Output the [x, y] coordinate of the center of the cell containing the given text.  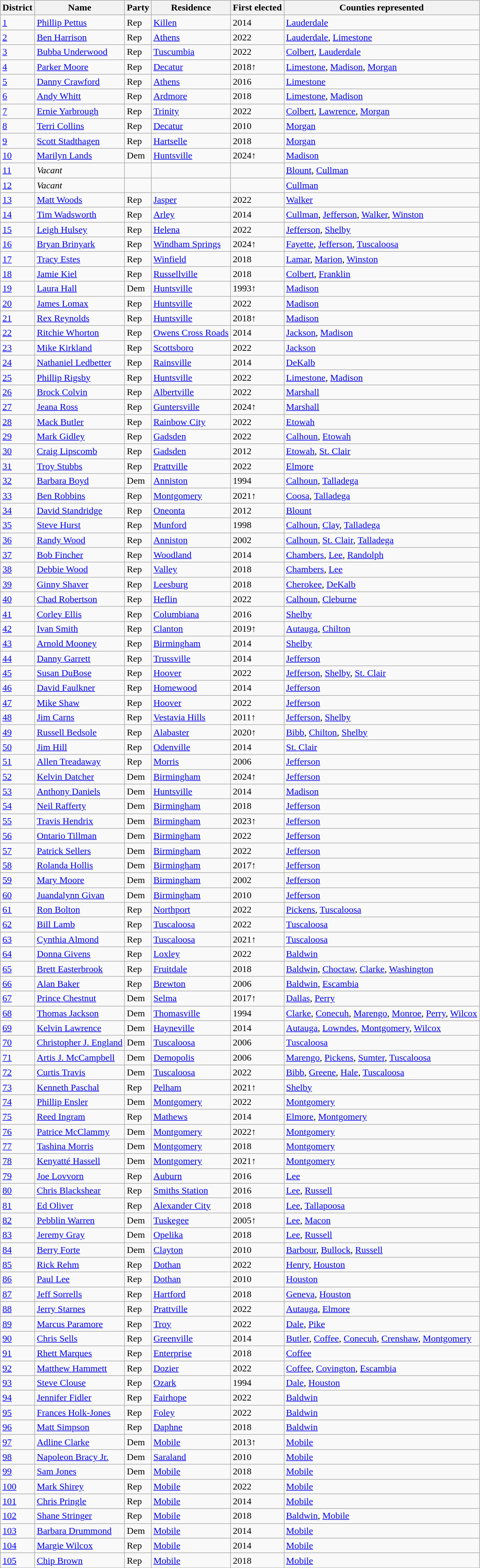
Arley [191, 215]
Randy Wood [80, 540]
44 [17, 659]
14 [17, 215]
Lamar, Marion, Winston [382, 259]
Travis Hendrix [80, 821]
Greenville [191, 1338]
Dozier [191, 1368]
Baldwin, Mobile [382, 1516]
Lauderdale, Limestone [382, 37]
45 [17, 673]
80 [17, 1191]
Calhoun, Cleburne [382, 599]
Name [80, 8]
Colbert, Lawrence, Morgan [382, 111]
Bob Fincher [80, 555]
21 [17, 318]
2020↑ [257, 732]
Bryan Brinyark [80, 244]
57 [17, 850]
64 [17, 954]
Marilyn Lands [80, 155]
Butler, Coffee, Conecuh, Crenshaw, Montgomery [382, 1338]
Autauga, Elmore [382, 1309]
Rainbow City [191, 422]
60 [17, 895]
Vestavia Hills [191, 718]
22 [17, 333]
Ernie Yarbrough [80, 111]
Henry, Houston [382, 1265]
Ritchie Whorton [80, 333]
Party [138, 8]
Pelham [191, 1087]
9 [17, 141]
11 [17, 170]
First elected [257, 8]
Walker [382, 200]
Ozark [191, 1383]
92 [17, 1368]
Hartford [191, 1294]
35 [17, 525]
Hartselle [191, 141]
Allen Treadaway [80, 762]
Chris Pringle [80, 1501]
43 [17, 643]
Cherokee, DeKalb [382, 584]
Odenville [191, 747]
Rhett Marques [80, 1353]
Leigh Hulsey [80, 230]
Pickens, Tuscaloosa [382, 910]
Jackson [382, 348]
Clanton [191, 629]
Phillip Pettus [80, 23]
104 [17, 1545]
Rolanda Hollis [80, 865]
Guntersville [191, 407]
Jim Carns [80, 718]
58 [17, 865]
Cynthia Almond [80, 939]
Margie Wilcox [80, 1545]
2 [17, 37]
Mary Moore [80, 880]
Smiths Station [191, 1191]
Phillip Ensler [80, 1102]
Calhoun, Talladega [382, 481]
16 [17, 244]
40 [17, 599]
Ben Harrison [80, 37]
Scottsboro [191, 348]
Chambers, Lee, Randolph [382, 555]
Albertville [191, 392]
89 [17, 1324]
Phillip Rigsby [80, 377]
Lee, Macon [382, 1220]
Jamie Kiel [80, 274]
Andy Whitt [80, 96]
Jefferson, Shelby, St. Clair [382, 673]
1993↑ [257, 289]
Trinity [191, 111]
Alexander City [191, 1206]
Baldwin, Escambia [382, 984]
Thomasville [191, 1013]
Jerry Starnes [80, 1309]
Anthony Daniels [80, 791]
Mack Butler [80, 422]
63 [17, 939]
73 [17, 1087]
74 [17, 1102]
79 [17, 1176]
Autauga, Chilton [382, 629]
Mathews [191, 1117]
Danny Garrett [80, 659]
Kelvin Lawrence [80, 1028]
Corley Ellis [80, 614]
Bill Lamb [80, 925]
Troy [191, 1324]
Calhoun, St. Clair, Talladega [382, 540]
Windham Springs [191, 244]
76 [17, 1132]
Sam Jones [80, 1472]
56 [17, 836]
2023↑ [257, 821]
48 [17, 718]
Clayton [191, 1250]
Danny Crawford [80, 82]
52 [17, 777]
91 [17, 1353]
41 [17, 614]
99 [17, 1472]
Parker Moore [80, 67]
93 [17, 1383]
81 [17, 1206]
Matthew Hammett [80, 1368]
Frances Holk-Jones [80, 1413]
88 [17, 1309]
Brock Colvin [80, 392]
62 [17, 925]
Daphne [191, 1427]
Leesburg [191, 584]
Ardmore [191, 96]
98 [17, 1457]
8 [17, 126]
29 [17, 437]
Calhoun, Clay, Talladega [382, 525]
34 [17, 510]
54 [17, 806]
105 [17, 1560]
Scott Stadthagen [80, 141]
102 [17, 1516]
78 [17, 1161]
Demopolis [191, 1058]
Heflin [191, 599]
65 [17, 969]
2005↑ [257, 1220]
39 [17, 584]
55 [17, 821]
David Faulkner [80, 688]
32 [17, 481]
Jennifer Fidler [80, 1398]
51 [17, 762]
Barbour, Bullock, Russell [382, 1250]
Dallas, Perry [382, 998]
Jasper [191, 200]
Foley [191, 1413]
Valley [191, 570]
6 [17, 96]
Steve Hurst [80, 525]
Artis J. McCampbell [80, 1058]
Laura Hall [80, 289]
69 [17, 1028]
24 [17, 362]
Calhoun, Etowah [382, 437]
Tuskegee [191, 1220]
87 [17, 1294]
Etowah [382, 422]
103 [17, 1531]
42 [17, 629]
Coffee [382, 1353]
Residence [191, 8]
Loxley [191, 954]
50 [17, 747]
Baldwin, Choctaw, Clarke, Washington [382, 969]
70 [17, 1043]
Blount, Cullman [382, 170]
Colbert, Franklin [382, 274]
18 [17, 274]
Fayette, Jefferson, Tuscaloosa [382, 244]
Ivan Smith [80, 629]
Shane Stringer [80, 1516]
Saraland [191, 1457]
Tim Wadsworth [80, 215]
Ron Bolton [80, 910]
Coosa, Talladega [382, 496]
94 [17, 1398]
Barbara Drummond [80, 1531]
Chambers, Lee [382, 570]
49 [17, 732]
Kenyatté Hassell [80, 1161]
13 [17, 200]
68 [17, 1013]
20 [17, 303]
Morris [191, 762]
Adline Clarke [80, 1442]
Owens Cross Roads [191, 333]
Christopher J. England [80, 1043]
Bubba Underwood [80, 52]
Enterprise [191, 1353]
Autauga, Lowndes, Montgomery, Wilcox [382, 1028]
25 [17, 377]
Jeana Ross [80, 407]
Columbiana [191, 614]
St. Clair [382, 747]
2013↑ [257, 1442]
Troy Stubbs [80, 466]
66 [17, 984]
Lauderdale [382, 23]
Limestone [382, 82]
Dale, Pike [382, 1324]
Ben Robbins [80, 496]
Limestone, Madison, Morgan [382, 67]
Fairhope [191, 1398]
4 [17, 67]
Woodland [191, 555]
Terri Collins [80, 126]
36 [17, 540]
Auburn [191, 1176]
Helena [191, 230]
19 [17, 289]
37 [17, 555]
31 [17, 466]
Rainsville [191, 362]
30 [17, 451]
Clarke, Conecuh, Marengo, Monroe, Perry, Wilcox [382, 1013]
Tracy Estes [80, 259]
Elmore [382, 466]
Mark Shirey [80, 1486]
86 [17, 1279]
Northport [191, 910]
84 [17, 1250]
Jeremy Gray [80, 1235]
Coffee, Covington, Escambia [382, 1368]
Ontario Tillman [80, 836]
33 [17, 496]
2019↑ [257, 629]
28 [17, 422]
53 [17, 791]
97 [17, 1442]
Trussville [191, 659]
Juandalynn Givan [80, 895]
Matt Simpson [80, 1427]
83 [17, 1235]
75 [17, 1117]
Patrice McClammy [80, 1132]
Jackson, Madison [382, 333]
Donna Givens [80, 954]
Geneva, Houston [382, 1294]
Hayneville [191, 1028]
Mike Shaw [80, 703]
67 [17, 998]
90 [17, 1338]
Tashina Morris [80, 1146]
Paul Lee [80, 1279]
Jeff Sorrells [80, 1294]
82 [17, 1220]
Mike Kirkland [80, 348]
Chip Brown [80, 1560]
Colbert, Lauderdale [382, 52]
Munford [191, 525]
72 [17, 1072]
Homewood [191, 688]
Chad Robertson [80, 599]
Arnold Mooney [80, 643]
26 [17, 392]
Mark Gidley [80, 437]
Opelika [191, 1235]
Selma [191, 998]
Joe Lovvorn [80, 1176]
27 [17, 407]
Killen [191, 23]
15 [17, 230]
95 [17, 1413]
Brewton [191, 984]
Lee, Tallapoosa [382, 1206]
Winfield [191, 259]
Berry Forte [80, 1250]
2022↑ [257, 1132]
1998 [257, 525]
District [17, 8]
Susan DuBose [80, 673]
Nathaniel Ledbetter [80, 362]
Marengo, Pickens, Sumter, Tuscaloosa [382, 1058]
Brett Easterbrook [80, 969]
Etowah, St. Clair [382, 451]
Marcus Paramore [80, 1324]
Barbara Boyd [80, 481]
Chris Sells [80, 1338]
Tuscumbia [191, 52]
Napoleon Bracy Jr. [80, 1457]
Alan Baker [80, 984]
Thomas Jackson [80, 1013]
59 [17, 880]
Neil Rafferty [80, 806]
Bibb, Chilton, Shelby [382, 732]
12 [17, 185]
Oneonta [191, 510]
Elmore, Montgomery [382, 1117]
Russell Bedsole [80, 732]
10 [17, 155]
61 [17, 910]
Lee [382, 1176]
101 [17, 1501]
46 [17, 688]
Debbie Wood [80, 570]
Chris Blackshear [80, 1191]
Jim Hill [80, 747]
Patrick Sellers [80, 850]
85 [17, 1265]
96 [17, 1427]
Cullman [382, 185]
Reed Ingram [80, 1117]
Curtis Travis [80, 1072]
Dale, Houston [382, 1383]
5 [17, 82]
77 [17, 1146]
Matt Woods [80, 200]
Kenneth Paschal [80, 1087]
23 [17, 348]
Steve Clouse [80, 1383]
17 [17, 259]
Alabaster [191, 732]
100 [17, 1486]
7 [17, 111]
Houston [382, 1279]
David Standridge [80, 510]
Counties represented [382, 8]
Craig Lipscomb [80, 451]
Ginny Shaver [80, 584]
Prince Chestnut [80, 998]
James Lomax [80, 303]
Pebblin Warren [80, 1220]
Blount [382, 510]
Cullman, Jefferson, Walker, Winston [382, 215]
2011↑ [257, 718]
Bibb, Greene, Hale, Tuscaloosa [382, 1072]
Rick Rehm [80, 1265]
71 [17, 1058]
Ed Oliver [80, 1206]
1 [17, 23]
47 [17, 703]
DeKalb [382, 362]
Rex Reynolds [80, 318]
Fruitdale [191, 969]
38 [17, 570]
3 [17, 52]
Russellville [191, 274]
Kelvin Datcher [80, 777]
